Pinpoint the cell where the given text exists, returning its (x, y) midpoint coordinate. 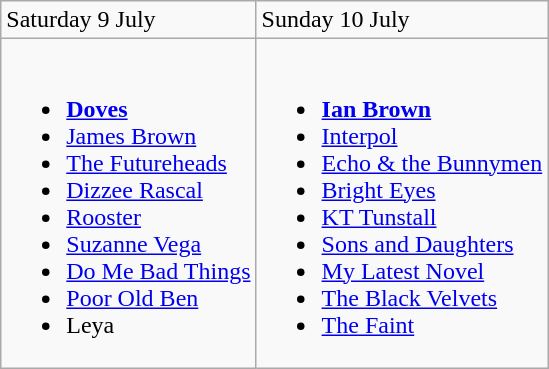
DovesJames BrownThe FutureheadsDizzee RascalRoosterSuzanne VegaDo Me Bad ThingsPoor Old BenLeya (128, 204)
Ian BrownInterpolEcho & the BunnymenBright EyesKT TunstallSons and DaughtersMy Latest NovelThe Black VelvetsThe Faint (402, 204)
Sunday 10 July (402, 20)
Saturday 9 July (128, 20)
